Detect which cell encompasses the target text, then output its (X, Y) center coordinate. 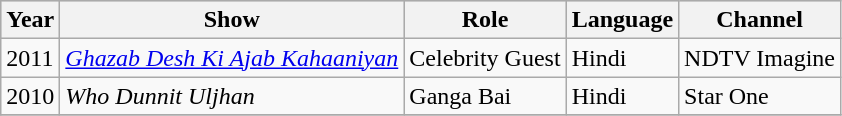
Show (232, 20)
2010 (30, 96)
Year (30, 20)
Language (622, 20)
Ganga Bai (485, 96)
Celebrity Guest (485, 58)
Channel (760, 20)
Star One (760, 96)
Ghazab Desh Ki Ajab Kahaaniyan (232, 58)
Who Dunnit Uljhan (232, 96)
2011 (30, 58)
Role (485, 20)
NDTV Imagine (760, 58)
